For the text-containing cell, return its midpoint in (x, y) coordinate format. 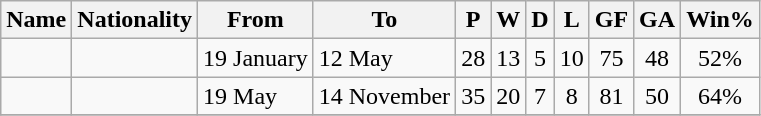
From (256, 20)
48 (658, 58)
50 (658, 96)
L (572, 20)
20 (508, 96)
19 May (256, 96)
W (508, 20)
GA (658, 20)
10 (572, 58)
14 November (384, 96)
12 May (384, 58)
8 (572, 96)
35 (474, 96)
13 (508, 58)
GF (611, 20)
75 (611, 58)
64% (720, 96)
Nationality (135, 20)
28 (474, 58)
Name (36, 20)
5 (540, 58)
To (384, 20)
D (540, 20)
P (474, 20)
19 January (256, 58)
81 (611, 96)
52% (720, 58)
Win% (720, 20)
7 (540, 96)
